From the cell containing the given text, extract its center point as [X, Y] coordinate. 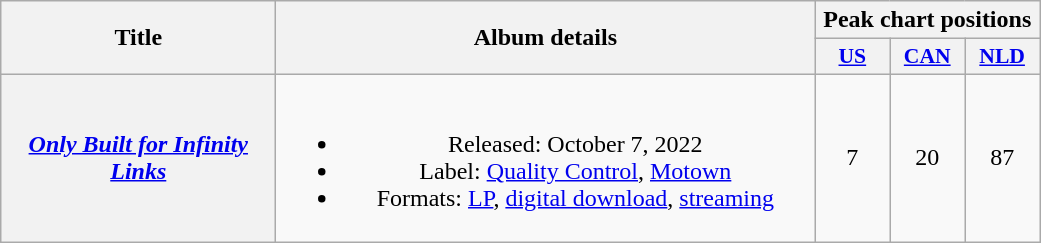
Only Built for Infinity Links [138, 158]
CAN [928, 57]
Peak chart positions [928, 20]
7 [852, 158]
Released: October 7, 2022Label: Quality Control, MotownFormats: LP, digital download, streaming [546, 158]
US [852, 57]
Title [138, 38]
87 [1002, 158]
20 [928, 158]
Album details [546, 38]
NLD [1002, 57]
